Return the (x, y) coordinate for the center point of the cell that contains the specified text.  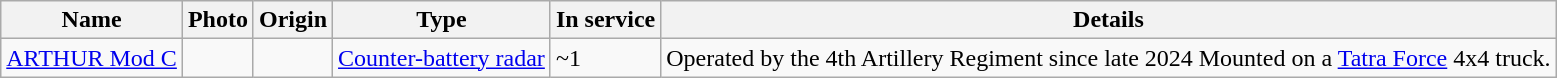
Origin (292, 20)
Operated by the 4th Artillery Regiment since late 2024 Mounted on a Tatra Force 4x4 truck. (1108, 58)
~1 (605, 58)
In service (605, 20)
Counter-battery radar (442, 58)
ARTHUR Mod C (92, 58)
Name (92, 20)
Details (1108, 20)
Photo (218, 20)
Type (442, 20)
